Extract the [X, Y] coordinate from the center of the cell holding the provided text.  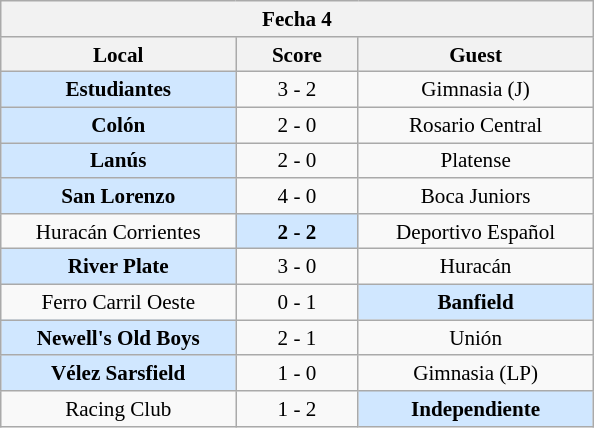
Rosario Central [476, 124]
San Lorenzo [118, 196]
Lanús [118, 160]
4 - 0 [297, 196]
Newell's Old Boys [118, 338]
Unión [476, 338]
Gimnasia (J) [476, 90]
Gimnasia (LP) [476, 372]
Estudiantes [118, 90]
Platense [476, 160]
2 - 1 [297, 338]
3 - 2 [297, 90]
Vélez Sarsfield [118, 372]
1 - 0 [297, 372]
River Plate [118, 266]
Ferro Carril Oeste [118, 302]
Huracán [476, 266]
Local [118, 54]
Fecha 4 [297, 18]
1 - 2 [297, 408]
0 - 1 [297, 302]
3 - 0 [297, 266]
Banfield [476, 302]
Racing Club [118, 408]
Deportivo Español [476, 230]
Score [297, 54]
2 - 2 [297, 230]
Guest [476, 54]
Independiente [476, 408]
Boca Juniors [476, 196]
Huracán Corrientes [118, 230]
Colón [118, 124]
